Return [x, y] of the center of cell containing provided text 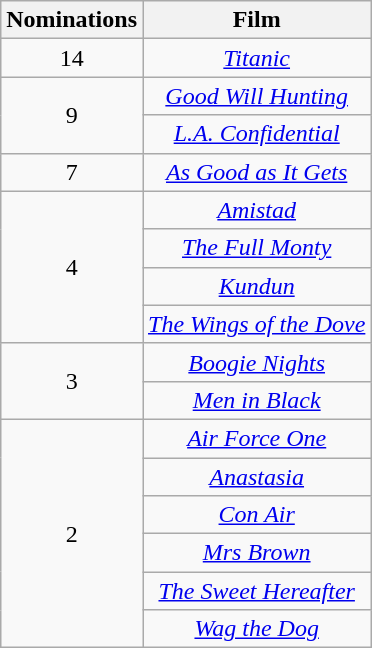
Kundun [256, 286]
The Full Monty [256, 248]
Nominations [72, 20]
Titanic [256, 58]
4 [72, 267]
Film [256, 20]
Air Force One [256, 438]
2 [72, 533]
Boogie Nights [256, 362]
The Sweet Hereafter [256, 591]
9 [72, 115]
Amistad [256, 210]
14 [72, 58]
L.A. Confidential [256, 134]
As Good as It Gets [256, 172]
Wag the Dog [256, 629]
Good Will Hunting [256, 96]
The Wings of the Dove [256, 324]
7 [72, 172]
Con Air [256, 515]
Men in Black [256, 400]
Anastasia [256, 477]
Mrs Brown [256, 553]
3 [72, 381]
